Provide the (x, y) coordinate of the cell's center where the given text is located.  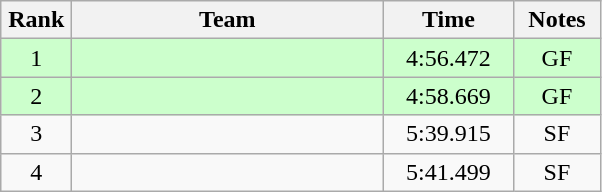
3 (36, 134)
2 (36, 96)
5:39.915 (448, 134)
Rank (36, 20)
Time (448, 20)
1 (36, 58)
4:56.472 (448, 58)
Team (228, 20)
4 (36, 172)
5:41.499 (448, 172)
4:58.669 (448, 96)
Notes (557, 20)
